For the text-containing cell, return its midpoint in [X, Y] coordinate format. 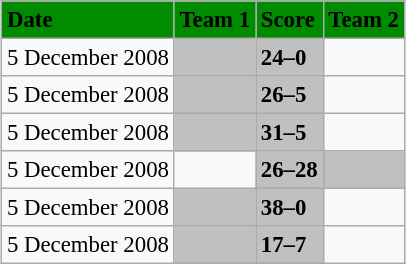
Date [88, 20]
17–7 [290, 245]
31–5 [290, 133]
24–0 [290, 57]
Score [290, 20]
38–0 [290, 208]
26–5 [290, 95]
26–28 [290, 170]
Team 2 [364, 20]
Team 1 [214, 20]
